Return the [X, Y] coordinate for the center point of the cell that contains the specified text.  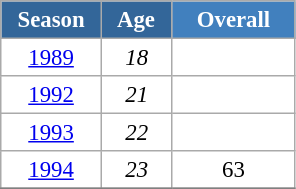
Season [52, 20]
22 [136, 133]
1989 [52, 58]
18 [136, 58]
23 [136, 170]
21 [136, 95]
Overall [234, 20]
63 [234, 170]
1992 [52, 95]
1994 [52, 170]
Age [136, 20]
1993 [52, 133]
